Extract the (x, y) coordinate from the center of the cell holding the provided text.  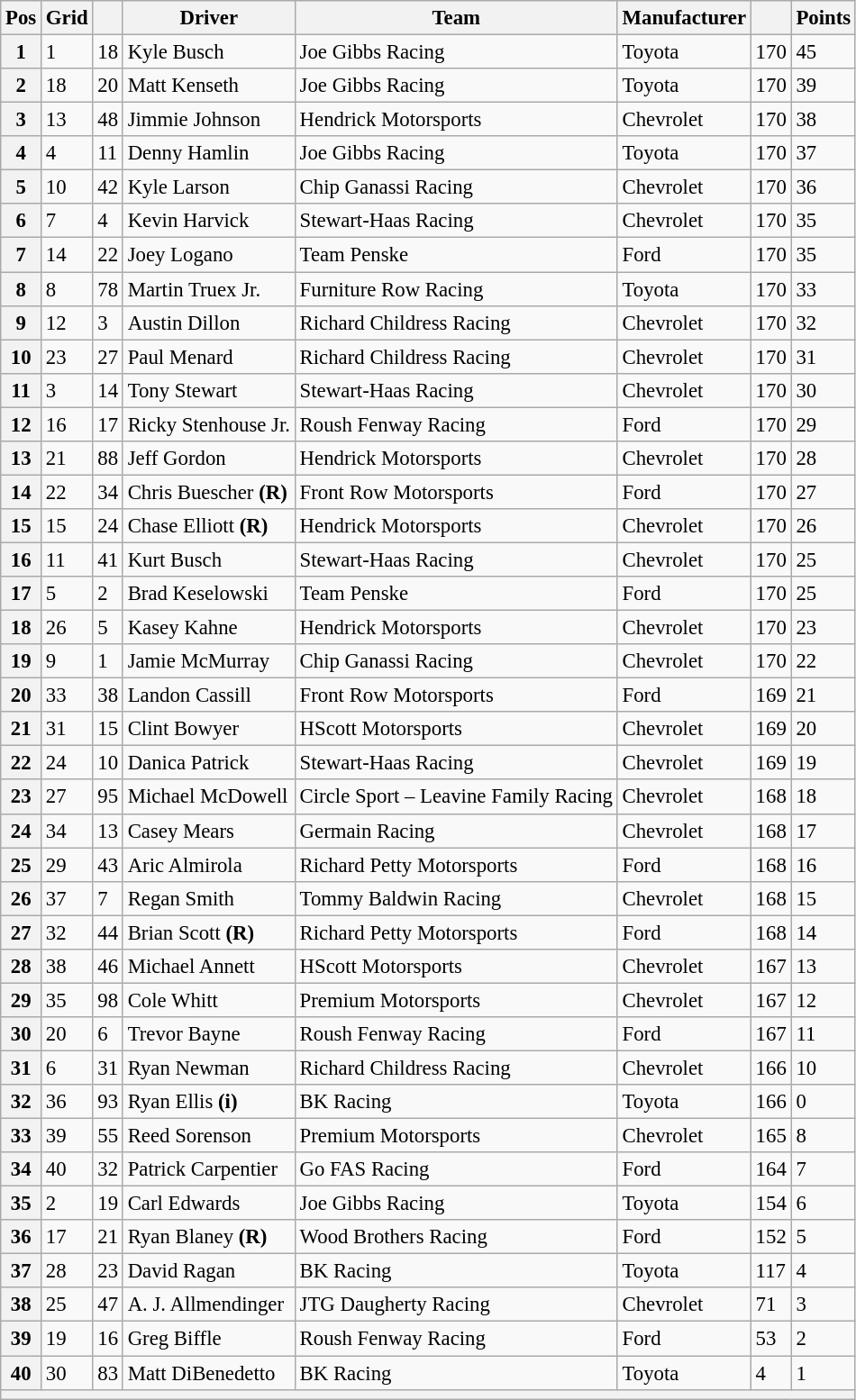
165 (771, 1136)
Carl Edwards (209, 1204)
JTG Daugherty Racing (456, 1305)
Driver (209, 18)
152 (771, 1237)
Ryan Ellis (i) (209, 1102)
Danica Patrick (209, 763)
Regan Smith (209, 898)
Michael Annett (209, 967)
Joey Logano (209, 255)
Go FAS Racing (456, 1169)
Germain Racing (456, 831)
Jimmie Johnson (209, 120)
93 (108, 1102)
Ricky Stenhouse Jr. (209, 424)
Trevor Bayne (209, 1034)
Reed Sorenson (209, 1136)
78 (108, 289)
41 (108, 559)
Paul Menard (209, 357)
Austin Dillon (209, 323)
Matt DiBenedetto (209, 1373)
Matt Kenseth (209, 86)
Greg Biffle (209, 1339)
45 (824, 52)
A. J. Allmendinger (209, 1305)
83 (108, 1373)
Tony Stewart (209, 390)
Chase Elliott (R) (209, 526)
Chris Buescher (R) (209, 492)
Michael McDowell (209, 797)
Manufacturer (684, 18)
Kevin Harvick (209, 221)
43 (108, 865)
Jamie McMurray (209, 661)
Grid (67, 18)
0 (824, 1102)
Team (456, 18)
Kasey Kahne (209, 628)
44 (108, 932)
154 (771, 1204)
53 (771, 1339)
David Ragan (209, 1271)
Ryan Blaney (R) (209, 1237)
Kurt Busch (209, 559)
55 (108, 1136)
Wood Brothers Racing (456, 1237)
47 (108, 1305)
Kyle Larson (209, 187)
Pos (22, 18)
Brian Scott (R) (209, 932)
117 (771, 1271)
Clint Bowyer (209, 729)
98 (108, 1000)
71 (771, 1305)
48 (108, 120)
46 (108, 967)
Furniture Row Racing (456, 289)
Patrick Carpentier (209, 1169)
Casey Mears (209, 831)
Aric Almirola (209, 865)
95 (108, 797)
Tommy Baldwin Racing (456, 898)
Denny Hamlin (209, 153)
Ryan Newman (209, 1068)
Brad Keselowski (209, 594)
Points (824, 18)
Circle Sport – Leavine Family Racing (456, 797)
Landon Cassill (209, 695)
88 (108, 459)
Jeff Gordon (209, 459)
Martin Truex Jr. (209, 289)
164 (771, 1169)
42 (108, 187)
Kyle Busch (209, 52)
Cole Whitt (209, 1000)
